Capture the cell that displays the provided text and extract its (X, Y) central coordinate. 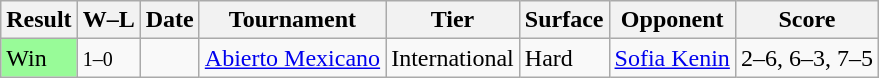
Win (39, 58)
Tournament (292, 20)
Sofia Kenin (672, 58)
W–L (108, 20)
Result (39, 20)
International (453, 58)
Abierto Mexicano (292, 58)
2–6, 6–3, 7–5 (806, 58)
Tier (453, 20)
Surface (564, 20)
Score (806, 20)
Hard (564, 58)
Date (170, 20)
Opponent (672, 20)
1–0 (108, 58)
